Scan for the cell matching the given text and deliver its [x, y] coordinate at center. 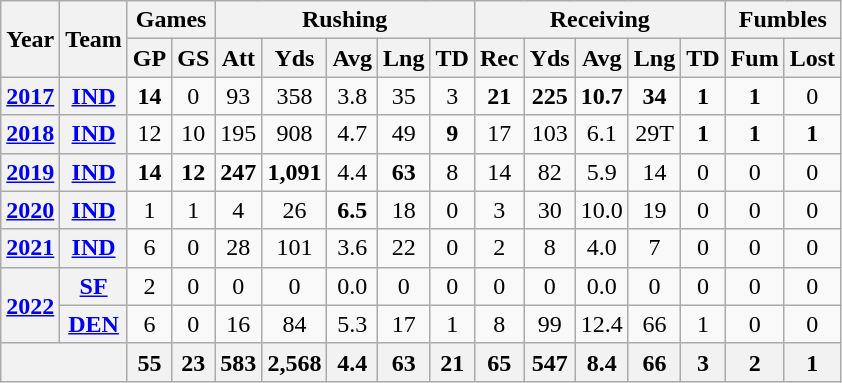
35 [404, 96]
225 [550, 96]
8.4 [602, 362]
4.0 [602, 248]
SF [94, 286]
2,568 [294, 362]
Fumbles [782, 20]
Att [238, 58]
2021 [30, 248]
82 [550, 172]
19 [654, 210]
5.9 [602, 172]
2022 [30, 305]
2019 [30, 172]
6.5 [352, 210]
Rushing [345, 20]
5.3 [352, 324]
GS [194, 58]
Receiving [600, 20]
84 [294, 324]
103 [550, 134]
29T [654, 134]
Year [30, 39]
1,091 [294, 172]
358 [294, 96]
26 [294, 210]
101 [294, 248]
93 [238, 96]
18 [404, 210]
195 [238, 134]
22 [404, 248]
247 [238, 172]
Lost [812, 58]
12.4 [602, 324]
4 [238, 210]
Rec [499, 58]
9 [452, 134]
547 [550, 362]
10 [194, 134]
2020 [30, 210]
Fum [754, 58]
4.7 [352, 134]
7 [654, 248]
908 [294, 134]
2017 [30, 96]
6.1 [602, 134]
34 [654, 96]
3.6 [352, 248]
23 [194, 362]
583 [238, 362]
10.7 [602, 96]
Games [170, 20]
65 [499, 362]
55 [149, 362]
GP [149, 58]
DEN [94, 324]
16 [238, 324]
3.8 [352, 96]
10.0 [602, 210]
Team [94, 39]
99 [550, 324]
2018 [30, 134]
30 [550, 210]
49 [404, 134]
28 [238, 248]
